Extract the (X, Y) coordinate from the center of the cell holding the provided text.  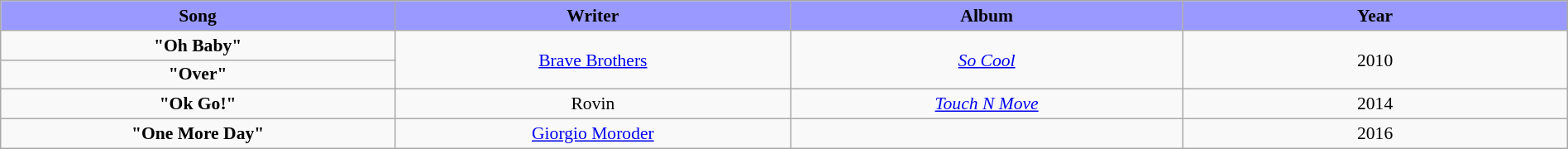
"Oh Baby" (198, 45)
Year (1374, 16)
So Cool (987, 60)
Touch N Move (987, 104)
2016 (1374, 133)
"One More Day" (198, 133)
2010 (1374, 60)
Writer (592, 16)
"Ok Go!" (198, 104)
Album (987, 16)
Song (198, 16)
Giorgio Moroder (592, 133)
"Over" (198, 74)
Brave Brothers (592, 60)
Rovin (592, 104)
2014 (1374, 104)
